Identify which cell holds the provided text, then report its (X, Y) central coordinate. 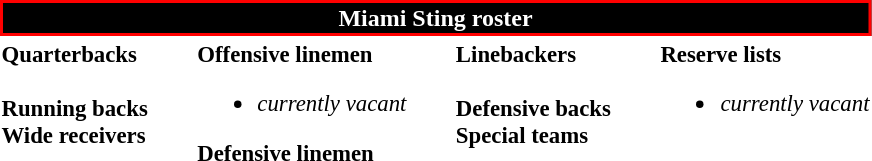
Miami Sting roster (436, 18)
